Pinpoint the cell where the given text exists, returning its (x, y) midpoint coordinate. 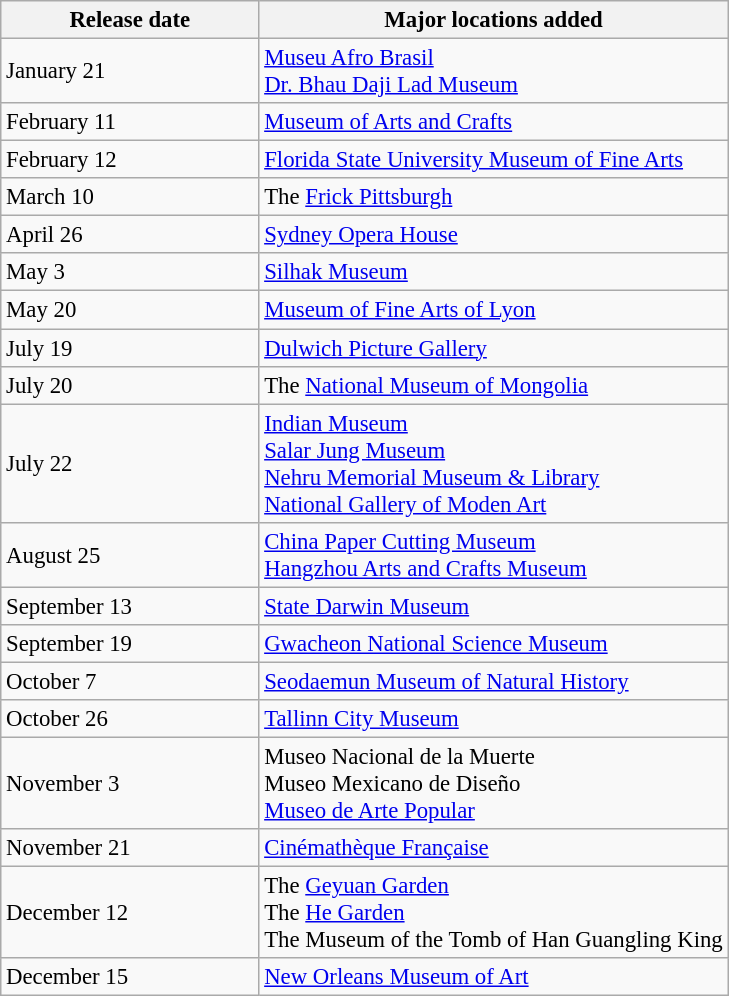
Seodaemun Museum of Natural History (494, 681)
March 10 (130, 197)
February 12 (130, 160)
Cinémathèque Française (494, 848)
Florida State University Museum of Fine Arts (494, 160)
July 22 (130, 464)
September 19 (130, 644)
August 25 (130, 554)
October 26 (130, 719)
Museum of Arts and Crafts (494, 122)
May 3 (130, 273)
Museu Afro Brasil Dr. Bhau Daji Lad Museum (494, 72)
November 21 (130, 848)
November 3 (130, 783)
Silhak Museum (494, 273)
July 20 (130, 385)
Gwacheon National Science Museum (494, 644)
The Geyuan Garden The He Garden The Museum of the Tomb of Han Guangling King (494, 913)
The National Museum of Mongolia (494, 385)
April 26 (130, 235)
State Darwin Museum (494, 606)
May 20 (130, 310)
July 19 (130, 348)
February 11 (130, 122)
December 12 (130, 913)
December 15 (130, 977)
New Orleans Museum of Art (494, 977)
Tallinn City Museum (494, 719)
January 21 (130, 72)
Indian Museum Salar Jung Museum Nehru Memorial Museum & Library National Gallery of Moden Art (494, 464)
Sydney Opera House (494, 235)
Dulwich Picture Gallery (494, 348)
Major locations added (494, 20)
Release date (130, 20)
China Paper Cutting Museum Hangzhou Arts and Crafts Museum (494, 554)
October 7 (130, 681)
The Frick Pittsburgh (494, 197)
Museum of Fine Arts of Lyon (494, 310)
September 13 (130, 606)
Museo Nacional de la Muerte Museo Mexicano de Diseño Museo de Arte Popular (494, 783)
